Identify which cell holds the provided text, then report its (X, Y) central coordinate. 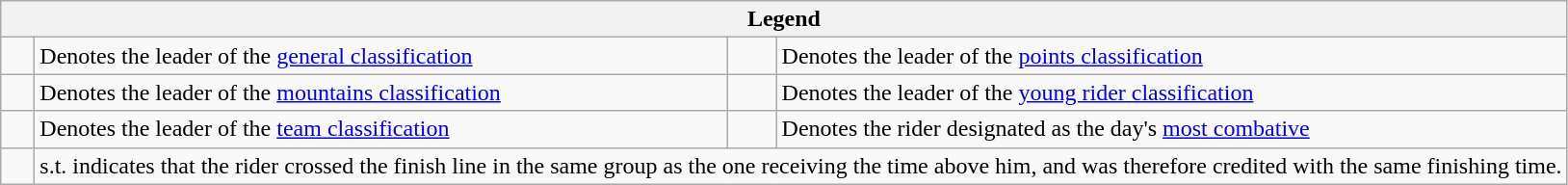
Denotes the leader of the team classification (381, 129)
Denotes the leader of the mountains classification (381, 92)
Legend (784, 19)
Denotes the leader of the general classification (381, 56)
Denotes the rider designated as the day's most combative (1171, 129)
Denotes the leader of the points classification (1171, 56)
Denotes the leader of the young rider classification (1171, 92)
